Scan for the cell matching the given text and deliver its [X, Y] coordinate at center. 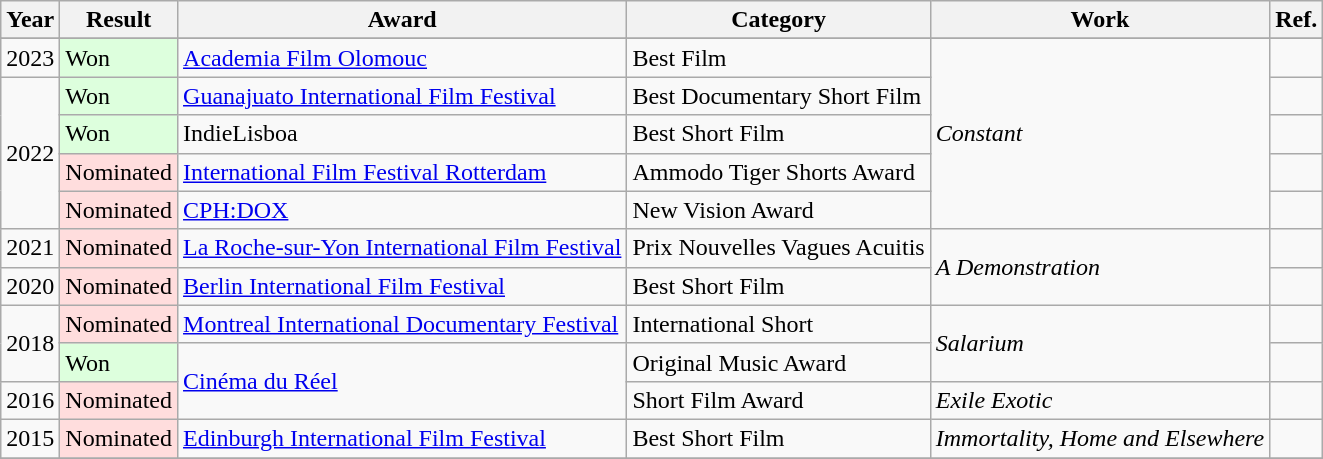
Immortality, Home and Elsewhere [1100, 438]
International Short [778, 324]
Salarium [1100, 343]
Cinéma du Réel [402, 381]
Year [30, 20]
Best Film [778, 58]
A Demonstration [1100, 267]
2015 [30, 438]
2021 [30, 248]
Constant [1100, 134]
New Vision Award [778, 210]
Ammodo Tiger Shorts Award [778, 172]
2018 [30, 343]
2022 [30, 153]
Prix Nouvelles Vagues Acuitis [778, 248]
Short Film Award [778, 400]
CPH:DOX [402, 210]
2020 [30, 286]
Academia Film Olomouc [402, 58]
2023 [30, 58]
Best Documentary Short Film [778, 96]
La Roche-sur-Yon International Film Festival [402, 248]
Exile Exotic [1100, 400]
Guanajuato International Film Festival [402, 96]
2016 [30, 400]
Berlin International Film Festival [402, 286]
Original Music Award [778, 362]
Montreal International Documentary Festival [402, 324]
Category [778, 20]
International Film Festival Rotterdam [402, 172]
Result [119, 20]
Award [402, 20]
Ref. [1296, 20]
Work [1100, 20]
IndieLisboa [402, 134]
Edinburgh International Film Festival [402, 438]
